Locate the cell with the specified text and output its [X, Y] center coordinate. 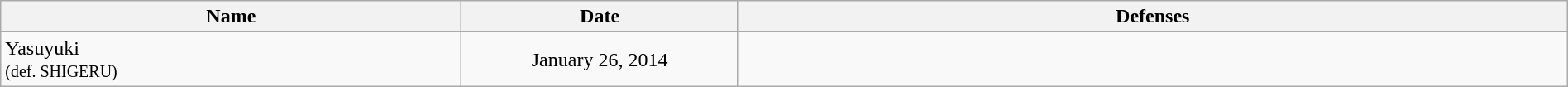
Date [600, 17]
Defenses [1153, 17]
January 26, 2014 [600, 60]
Name [232, 17]
Yasuyuki (def. SHIGERU) [232, 60]
